Search for the cell housing the specified text and yield its [x, y] center coordinate. 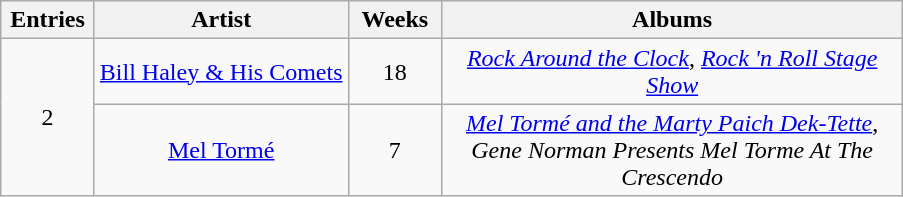
2 [48, 118]
Albums [672, 20]
Bill Haley & His Comets [221, 72]
18 [395, 72]
Mel Tormé [221, 150]
Weeks [395, 20]
Rock Around the Clock, Rock 'n Roll Stage Show [672, 72]
Mel Tormé and the Marty Paich Dek-Tette, Gene Norman Presents Mel Torme At The Crescendo [672, 150]
Entries [48, 20]
7 [395, 150]
Artist [221, 20]
